From the cell containing the given text, extract its center point as [X, Y] coordinate. 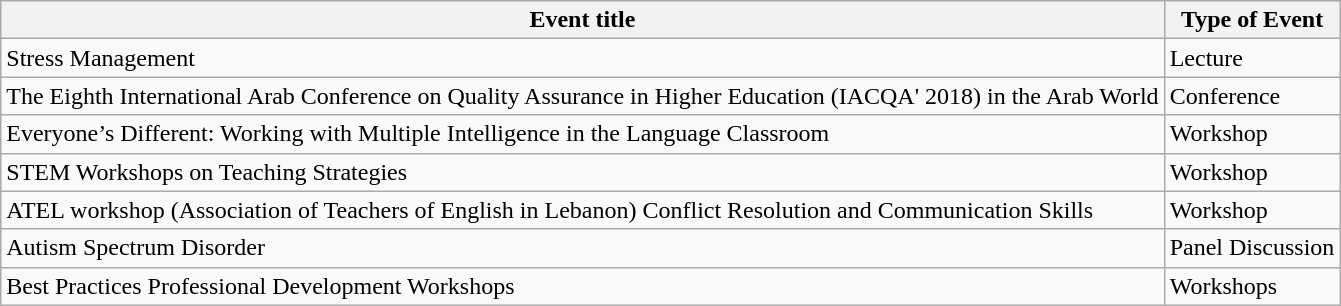
Stress Management [582, 58]
Type of Event [1252, 20]
Best Practices Professional Development Workshops [582, 286]
Conference [1252, 96]
Panel Discussion [1252, 248]
The Eighth International Arab Conference on Quality Assurance in Higher Education (IACQA' 2018) in the Arab World [582, 96]
Autism Spectrum Disorder [582, 248]
STEM Workshops on Teaching Strategies [582, 172]
Workshops [1252, 286]
Everyone’s Different: Working with Multiple Intelligence in the Language Classroom [582, 134]
Lecture [1252, 58]
Event title [582, 20]
ATEL workshop (Association of Teachers of English in Lebanon) Conflict Resolution and Communication Skills [582, 210]
